Return the [X, Y] coordinate for the center point of the cell that contains the specified text.  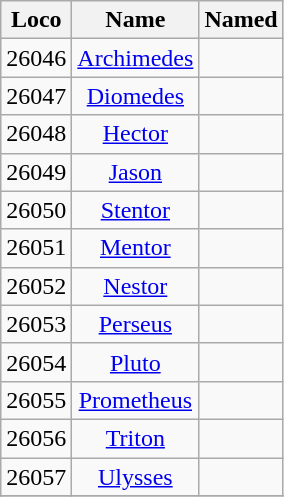
Hector [136, 134]
Loco [36, 20]
Perseus [136, 324]
Nestor [136, 286]
26050 [36, 210]
Name [136, 20]
Named [241, 20]
26057 [36, 477]
26056 [36, 438]
Pluto [136, 362]
26051 [36, 248]
26048 [36, 134]
26047 [36, 96]
26046 [36, 58]
26049 [36, 172]
Prometheus [136, 400]
26053 [36, 324]
Jason [136, 172]
Archimedes [136, 58]
Triton [136, 438]
Stentor [136, 210]
Mentor [136, 248]
Diomedes [136, 96]
26052 [36, 286]
26054 [36, 362]
26055 [36, 400]
Ulysses [136, 477]
